Capture the cell that displays the provided text and extract its [X, Y] central coordinate. 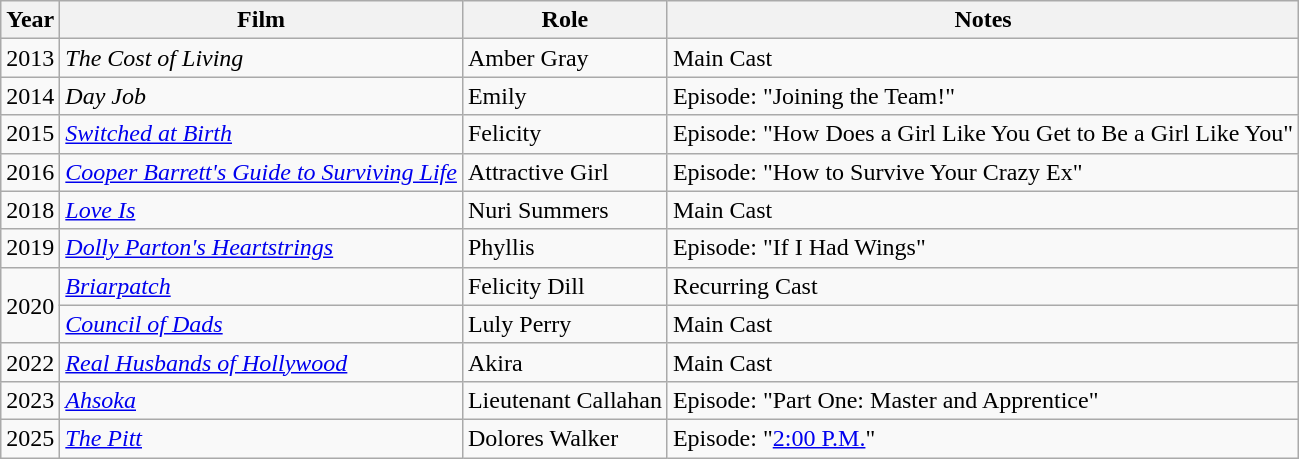
2022 [30, 362]
2014 [30, 96]
2018 [30, 210]
The Pitt [262, 438]
2015 [30, 134]
Episode: "2:00 P.M." [982, 438]
Episode: "If I Had Wings" [982, 248]
Attractive Girl [564, 172]
Akira [564, 362]
Day Job [262, 96]
Council of Dads [262, 324]
Episode: "How to Survive Your Crazy Ex" [982, 172]
2025 [30, 438]
Cooper Barrett's Guide to Surviving Life [262, 172]
Phyllis [564, 248]
Amber Gray [564, 58]
The Cost of Living [262, 58]
Switched at Birth [262, 134]
Notes [982, 20]
Year [30, 20]
Love Is [262, 210]
Felicity Dill [564, 286]
Ahsoka [262, 400]
2016 [30, 172]
Recurring Cast [982, 286]
Episode: "Part One: Master and Apprentice" [982, 400]
Real Husbands of Hollywood [262, 362]
Luly Perry [564, 324]
Dolores Walker [564, 438]
Dolly Parton's Heartstrings [262, 248]
Lieutenant Callahan [564, 400]
2023 [30, 400]
Briarpatch [262, 286]
Nuri Summers [564, 210]
Episode: "Joining the Team!" [982, 96]
2013 [30, 58]
Felicity [564, 134]
2019 [30, 248]
Film [262, 20]
Role [564, 20]
Emily [564, 96]
Episode: "How Does a Girl Like You Get to Be a Girl Like You" [982, 134]
2020 [30, 305]
